Return the [X, Y] coordinate for the center point of the cell that contains the specified text.  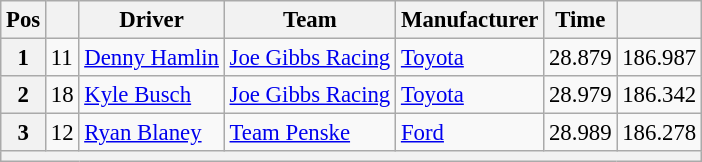
Team Penske [310, 133]
12 [62, 133]
Time [580, 20]
18 [62, 95]
1 [24, 58]
28.979 [580, 95]
28.989 [580, 133]
Team [310, 20]
11 [62, 58]
3 [24, 133]
Ryan Blaney [152, 133]
2 [24, 95]
186.342 [660, 95]
Driver [152, 20]
Ford [470, 133]
Manufacturer [470, 20]
186.987 [660, 58]
186.278 [660, 133]
Denny Hamlin [152, 58]
Kyle Busch [152, 95]
28.879 [580, 58]
Pos [24, 20]
